From the cell containing the given text, extract its center point as [X, Y] coordinate. 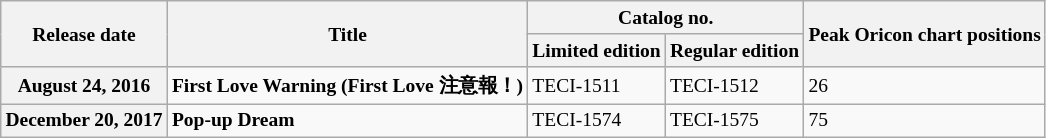
First Love Warning (First Love 注意報！) [347, 85]
Release date [84, 34]
TECI-1574 [597, 120]
Catalog no. [666, 18]
Pop-up Dream [347, 120]
TECI-1575 [734, 120]
December 20, 2017 [84, 120]
August 24, 2016 [84, 85]
26 [925, 85]
Peak Oricon chart positions [925, 34]
Limited edition [597, 50]
Title [347, 34]
TECI-1511 [597, 85]
Regular edition [734, 50]
TECI-1512 [734, 85]
75 [925, 120]
